Search for the cell housing the specified text and yield its [x, y] center coordinate. 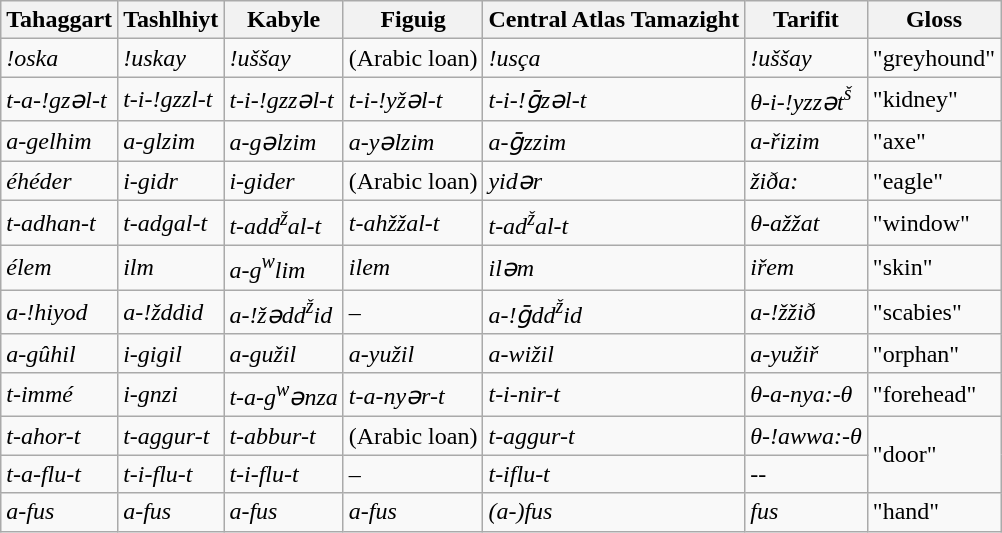
θ-ažžat [806, 224]
t-i-!yžəl-t [413, 100]
a-gwlim [284, 268]
t-ahžžal-t [413, 224]
Tahaggart [60, 20]
Figuig [413, 20]
"window" [934, 224]
t-ahor-t [60, 436]
!oska [60, 58]
a-ḡzzim [614, 141]
"greyhound" [934, 58]
t-i-nir-t [614, 394]
"hand" [934, 512]
a-wižil [614, 353]
!uskay [171, 58]
ilm [171, 268]
fus [806, 512]
θ-a-nya:-θ [806, 394]
Kabyle [284, 20]
t-adhan-t [60, 224]
t-adžal-t [614, 224]
a-yužil [413, 353]
i-gidr [171, 181]
t-adgal-t [171, 224]
a-glzim [171, 141]
t-a-gwənza [284, 394]
t-a-nyər-t [413, 394]
"eagle" [934, 181]
!usça [614, 58]
a-!ḡddžid [614, 312]
t-i-!gzzəl-t [284, 100]
i-gider [284, 181]
žiða: [806, 181]
Tashlhiyt [171, 20]
a-yəlzim [413, 141]
a-!žžið [806, 312]
t-abbur-t [284, 436]
a-!žddid [171, 312]
élem [60, 268]
t-a-!gzəl-t [60, 100]
Gloss [934, 20]
t-addžal-t [284, 224]
yidər [614, 181]
i-gnzi [171, 394]
"scabies" [934, 312]
t-i-!ḡzəl-t [614, 100]
a-gužil [284, 353]
a-!hiyod [60, 312]
(a-)fus [614, 512]
Tarifit [806, 20]
t-immé [60, 394]
iřem [806, 268]
ilem [413, 268]
a-gelhim [60, 141]
t-i-!gzzl-t [171, 100]
iləm [614, 268]
a-řizim [806, 141]
a-!žəddžid [284, 312]
éhéder [60, 181]
"door" [934, 455]
"orphan" [934, 353]
"forehead" [934, 394]
Central Atlas Tamazight [614, 20]
a-gûhil [60, 353]
-- [806, 474]
θ-!awwa:-θ [806, 436]
"skin" [934, 268]
"axe" [934, 141]
i-gigil [171, 353]
a-yužiř [806, 353]
t-a-flu-t [60, 474]
t-iflu-t [614, 474]
θ-i-!yzzətš [806, 100]
"kidney" [934, 100]
a-gəlzim [284, 141]
